Find where the given text appears and provide that cell's center as (X, Y) coordinate. 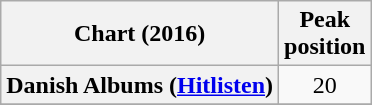
Peakposition (325, 34)
Chart (2016) (140, 34)
Danish Albums (Hitlisten) (140, 85)
20 (325, 85)
